Scan for the cell matching the given text and deliver its (X, Y) coordinate at center. 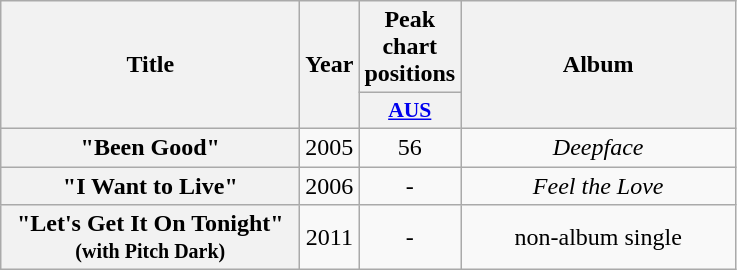
Feel the Love (598, 185)
2005 (330, 147)
Deepface (598, 147)
"Been Good" (150, 147)
AUS (410, 111)
Year (330, 65)
2006 (330, 185)
Peak chart positions (410, 47)
Album (598, 65)
56 (410, 147)
"Let's Get It On Tonight"(with Pitch Dark) (150, 238)
"I Want to Live" (150, 185)
Title (150, 65)
2011 (330, 238)
non-album single (598, 238)
